Find where the given text appears and provide that cell's center as [X, Y] coordinate. 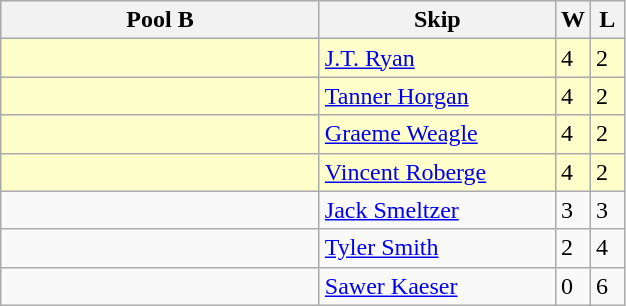
L [607, 20]
Graeme Weagle [437, 134]
Skip [437, 20]
Tyler Smith [437, 248]
J.T. Ryan [437, 58]
Jack Smeltzer [437, 210]
Sawer Kaeser [437, 286]
0 [572, 286]
Tanner Horgan [437, 96]
Pool B [160, 20]
Vincent Roberge [437, 172]
6 [607, 286]
W [572, 20]
